Return the (x, y) coordinate for the center point of the cell that contains the specified text.  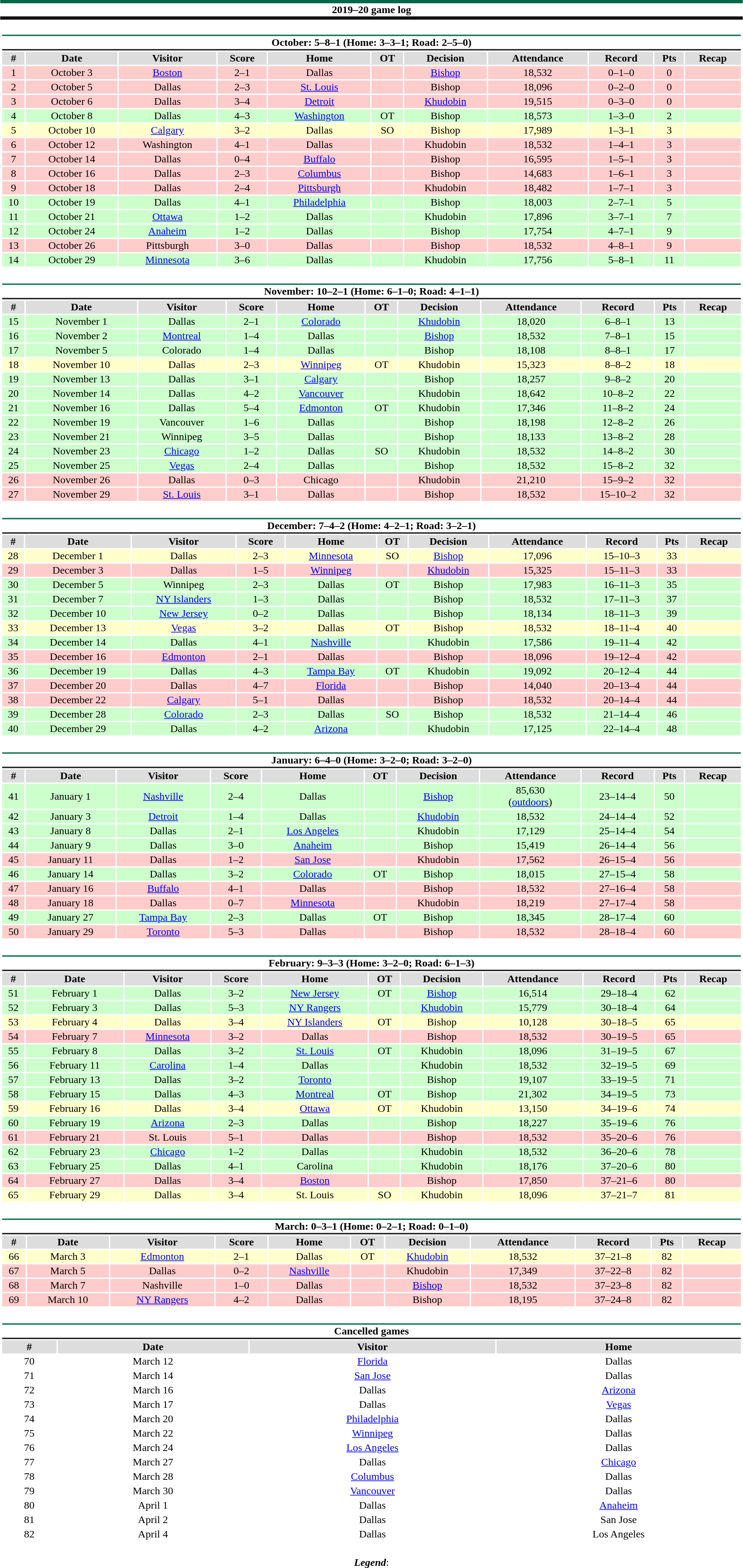
December 29 (78, 729)
1–3 (261, 599)
October 18 (72, 188)
31 (13, 599)
25 (13, 466)
18–11–4 (622, 628)
27–17–4 (617, 903)
1–3–1 (621, 131)
19,107 (533, 1080)
January 1 (71, 796)
February 19 (75, 1123)
4–7 (261, 686)
Cancelled games (371, 1331)
19,515 (538, 102)
35–20–6 (619, 1137)
32–19–5 (619, 1066)
3–7–1 (621, 217)
November 2 (81, 336)
January 14 (71, 874)
23 (13, 437)
18,257 (531, 379)
February 16 (75, 1108)
November 14 (81, 393)
41 (13, 796)
0–4 (242, 159)
37–24–8 (613, 1300)
January 29 (71, 932)
57 (13, 1080)
17,754 (538, 231)
24–14–4 (617, 817)
February: 9–3–3 (Home: 3–2–0; Road: 6–1–3) (371, 963)
37–21–6 (619, 1181)
20–13–4 (622, 686)
October 24 (72, 231)
16,595 (538, 159)
February 8 (75, 1051)
10–8–2 (618, 393)
January 11 (71, 860)
37–21–8 (613, 1257)
January: 6–4–0 (Home: 3–2–0; Road: 3–2–0) (371, 760)
12–8–2 (618, 422)
November 10 (81, 364)
February 21 (75, 1137)
18,015 (530, 874)
February 13 (75, 1080)
4–8–1 (621, 246)
December 28 (78, 715)
17,346 (531, 408)
February 11 (75, 1066)
18–11–3 (622, 613)
49 (13, 917)
17–11–3 (622, 599)
March 24 (153, 1448)
17,989 (538, 131)
March 5 (68, 1271)
February 15 (75, 1094)
1–4–1 (621, 144)
77 (29, 1462)
28–17–4 (617, 917)
70 (29, 1362)
February 23 (75, 1152)
16,514 (533, 993)
26–15–4 (617, 860)
15,323 (531, 364)
6 (13, 144)
October 8 (72, 116)
18,176 (533, 1166)
November 25 (81, 466)
18,642 (531, 393)
February 4 (75, 1022)
33–19–5 (619, 1080)
2019–20 game log (371, 10)
17,756 (538, 260)
85,630(outdoors) (530, 796)
March 10 (68, 1300)
8–8–1 (618, 351)
37–22–8 (613, 1271)
19–12–4 (622, 657)
February 27 (75, 1181)
April 4 (153, 1534)
0–3–0 (621, 102)
29–18–4 (619, 993)
4–7–1 (621, 231)
55 (13, 1051)
December 22 (78, 700)
36–20–6 (619, 1152)
November 13 (81, 379)
18,573 (538, 116)
21,210 (531, 480)
October 5 (72, 87)
December 14 (78, 642)
21 (13, 408)
5–4 (251, 408)
68 (14, 1286)
11–8–2 (618, 408)
4 (13, 116)
7–8–1 (618, 336)
15–9–2 (618, 480)
30–18–5 (619, 1022)
28–18–4 (617, 932)
34 (13, 642)
75 (29, 1433)
December 5 (78, 585)
March 30 (153, 1491)
6–8–1 (618, 322)
53 (13, 1022)
October 10 (72, 131)
0–3 (251, 480)
February 3 (75, 1008)
1–6 (251, 422)
18,195 (523, 1300)
51 (13, 993)
15–10–2 (618, 495)
November 29 (81, 495)
February 29 (75, 1195)
March 27 (153, 1462)
18,133 (531, 437)
18,134 (538, 613)
3–5 (251, 437)
27–15–4 (617, 874)
19–11–4 (622, 642)
January 18 (71, 903)
14,040 (538, 686)
15–10–3 (622, 556)
April 1 (153, 1506)
15,325 (538, 571)
43 (13, 831)
February 1 (75, 993)
18,108 (531, 351)
March 17 (153, 1404)
8–8–2 (618, 364)
18,198 (531, 422)
35–19–6 (619, 1123)
October 16 (72, 173)
December 20 (78, 686)
59 (13, 1108)
1–6–1 (621, 173)
17,125 (538, 729)
45 (13, 860)
20–14–4 (622, 700)
February 25 (75, 1166)
17,096 (538, 556)
15,779 (533, 1008)
12 (13, 231)
1–5 (261, 571)
1–5–1 (621, 159)
October 29 (72, 260)
38 (13, 700)
October 3 (72, 73)
March 20 (153, 1419)
17,129 (530, 831)
March 22 (153, 1433)
0–1–0 (621, 73)
16–11–3 (622, 585)
November 26 (81, 480)
18,020 (531, 322)
17,983 (538, 585)
November 21 (81, 437)
37–23–8 (613, 1286)
34–19–5 (619, 1094)
December 10 (78, 613)
10,128 (533, 1022)
March 3 (68, 1257)
23–14–4 (617, 796)
December 13 (78, 628)
1–0 (241, 1286)
30–19–5 (619, 1037)
December 19 (78, 671)
January 3 (71, 817)
November 1 (81, 322)
November 23 (81, 451)
October 26 (72, 246)
March 12 (153, 1362)
61 (13, 1137)
72 (29, 1390)
15,419 (530, 846)
15–11–3 (622, 571)
17,562 (530, 860)
March 14 (153, 1375)
December 1 (78, 556)
1 (13, 73)
5–8–1 (621, 260)
26–14–4 (617, 846)
March 28 (153, 1477)
34–19–6 (619, 1108)
18,345 (530, 917)
1–7–1 (621, 188)
March: 0–3–1 (Home: 0–2–1; Road: 0–1–0) (371, 1227)
22–14–4 (622, 729)
18,227 (533, 1123)
37–21–7 (619, 1195)
18,219 (530, 903)
21–14–4 (622, 715)
30–18–4 (619, 1008)
December 3 (78, 571)
17,586 (538, 642)
66 (14, 1257)
1–3–0 (621, 116)
December 16 (78, 657)
17,349 (523, 1271)
December 7 (78, 599)
October 12 (72, 144)
14,683 (538, 173)
18,482 (538, 188)
27–16–4 (617, 888)
9–8–2 (618, 379)
19,092 (538, 671)
April 2 (153, 1520)
15–8–2 (618, 466)
January 9 (71, 846)
19 (13, 379)
29 (13, 571)
13,150 (533, 1108)
31–19–5 (619, 1051)
2–7–1 (621, 202)
10 (13, 202)
October 19 (72, 202)
0–7 (236, 903)
17,850 (533, 1181)
14–8–2 (618, 451)
0–2–0 (621, 87)
47 (13, 888)
27 (13, 495)
36 (13, 671)
December: 7–4–2 (Home: 4–2–1; Road: 3–2–1) (371, 526)
November: 10–2–1 (Home: 6–1–0; Road: 4–1–1) (371, 292)
January 27 (71, 917)
October: 5–8–1 (Home: 3–3–1; Road: 2–5–0) (371, 43)
18,003 (538, 202)
November 19 (81, 422)
October 14 (72, 159)
20–12–4 (622, 671)
8 (13, 173)
17,896 (538, 217)
March 7 (68, 1286)
November 16 (81, 408)
63 (13, 1166)
January 8 (71, 831)
21,302 (533, 1094)
3–6 (242, 260)
25–14–4 (617, 831)
January 16 (71, 888)
79 (29, 1491)
37–20–6 (619, 1166)
February 7 (75, 1037)
November 5 (81, 351)
13–8–2 (618, 437)
14 (13, 260)
October 21 (72, 217)
16 (13, 336)
October 6 (72, 102)
March 16 (153, 1390)
